Detect which cell encompasses the target text, then output its [x, y] center coordinate. 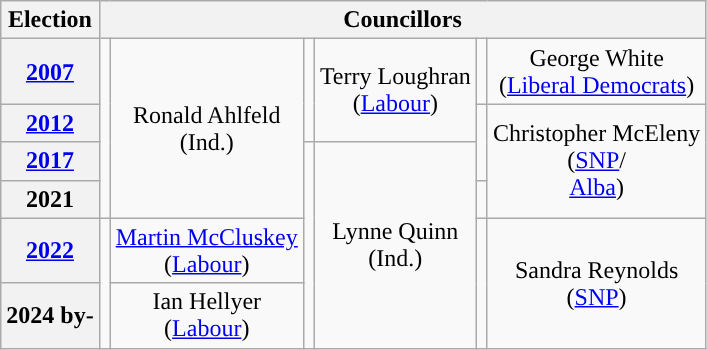
Councillors [402, 20]
2017 [50, 161]
2007 [50, 72]
2022 [50, 250]
Sandra Reynolds(SNP) [596, 283]
2024 by- [50, 316]
Election [50, 20]
Martin McCluskey(Labour) [206, 250]
Ian Hellyer(Labour) [206, 316]
2021 [50, 199]
Ronald Ahlfeld(Ind.) [206, 128]
George White(Liberal Democrats) [596, 72]
Lynne Quinn(Ind.) [395, 245]
Christopher McEleny(SNP/Alba) [596, 161]
Terry Loughran(Labour) [395, 90]
2012 [50, 123]
